Identify which cell holds the provided text, then report its (x, y) central coordinate. 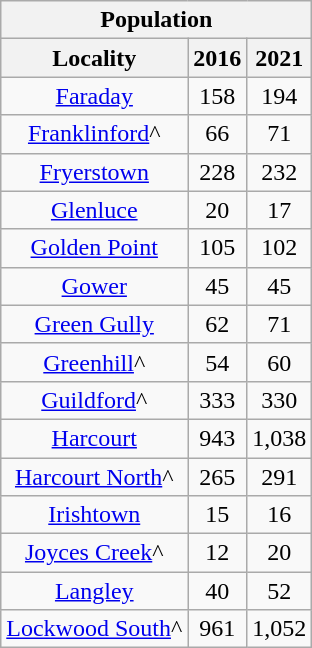
54 (218, 362)
1,038 (280, 438)
66 (218, 134)
Irishtown (94, 515)
12 (218, 553)
232 (280, 172)
Langley (94, 591)
40 (218, 591)
Guildford^ (94, 400)
Golden Point (94, 248)
158 (218, 96)
194 (280, 96)
52 (280, 591)
Lockwood South^ (94, 629)
Population (156, 20)
60 (280, 362)
62 (218, 324)
1,052 (280, 629)
102 (280, 248)
Green Gully (94, 324)
Franklinford^ (94, 134)
16 (280, 515)
333 (218, 400)
Joyces Creek^ (94, 553)
291 (280, 477)
265 (218, 477)
2016 (218, 58)
105 (218, 248)
330 (280, 400)
2021 (280, 58)
961 (218, 629)
Harcourt North^ (94, 477)
943 (218, 438)
Fryerstown (94, 172)
228 (218, 172)
Harcourt (94, 438)
15 (218, 515)
Faraday (94, 96)
Locality (94, 58)
Gower (94, 286)
Glenluce (94, 210)
17 (280, 210)
Greenhill^ (94, 362)
